Detect which cell encompasses the target text, then output its (X, Y) center coordinate. 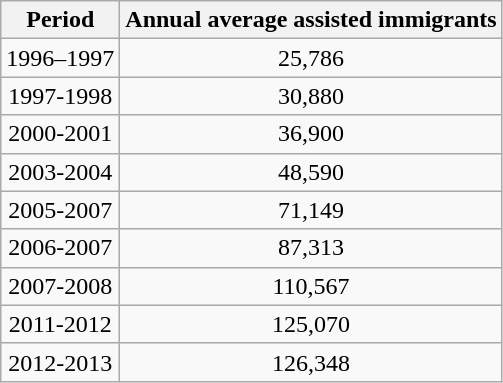
71,149 (311, 210)
1997-1998 (60, 96)
2006-2007 (60, 248)
Period (60, 20)
36,900 (311, 134)
30,880 (311, 96)
2012-2013 (60, 362)
126,348 (311, 362)
25,786 (311, 58)
48,590 (311, 172)
110,567 (311, 286)
87,313 (311, 248)
125,070 (311, 324)
2011-2012 (60, 324)
2000-2001 (60, 134)
2003-2004 (60, 172)
2007-2008 (60, 286)
1996–1997 (60, 58)
Annual average assisted immigrants (311, 20)
2005-2007 (60, 210)
